For the text-containing cell, return its midpoint in [X, Y] coordinate format. 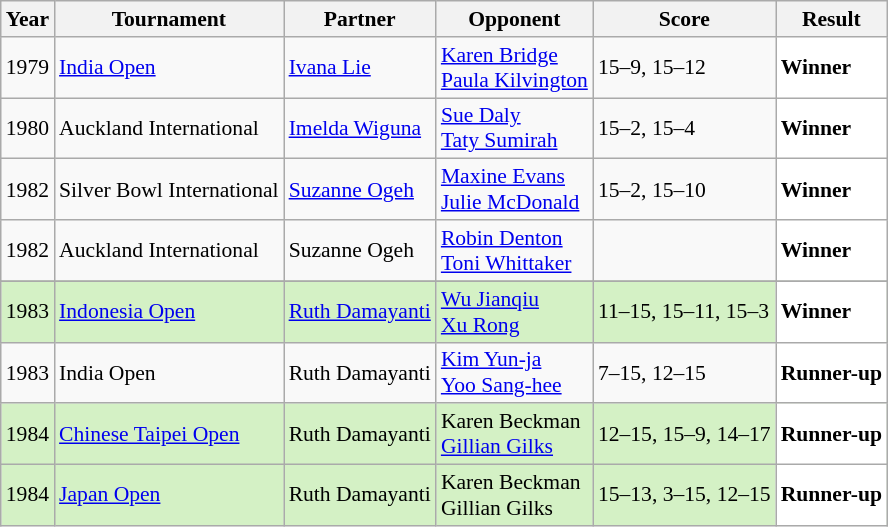
1979 [28, 68]
15–9, 15–12 [684, 68]
Opponent [514, 19]
7–15, 12–15 [684, 372]
Year [28, 19]
Imelda Wiguna [360, 128]
Tournament [169, 19]
12–15, 15–9, 14–17 [684, 434]
Result [832, 19]
11–15, 15–11, 15–3 [684, 312]
Chinese Taipei Open [169, 434]
Score [684, 19]
Wu Jianqiu Xu Rong [514, 312]
Karen Bridge Paula Kilvington [514, 68]
Indonesia Open [169, 312]
15–2, 15–4 [684, 128]
Sue Daly Taty Sumirah [514, 128]
Maxine Evans Julie McDonald [514, 190]
15–13, 3–15, 12–15 [684, 496]
Kim Yun-ja Yoo Sang-hee [514, 372]
Partner [360, 19]
Silver Bowl International [169, 190]
Ivana Lie [360, 68]
15–2, 15–10 [684, 190]
Japan Open [169, 496]
Robin Denton Toni Whittaker [514, 250]
1980 [28, 128]
